Determine the (X, Y) coordinate at the center of the cell enclosing the given text.  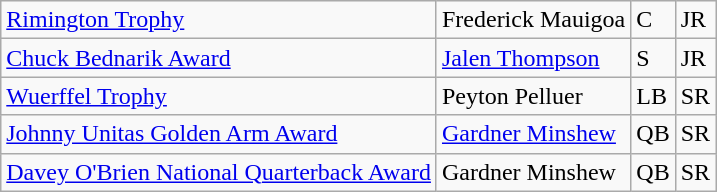
LB (653, 96)
C (653, 20)
Jalen Thompson (533, 58)
Johnny Unitas Golden Arm Award (219, 134)
Rimington Trophy (219, 20)
S (653, 58)
Peyton Pelluer (533, 96)
Frederick Mauigoa (533, 20)
Chuck Bednarik Award (219, 58)
Davey O'Brien National Quarterback Award (219, 172)
Wuerffel Trophy (219, 96)
